Extract the [x, y] coordinate from the center of the cell holding the provided text.  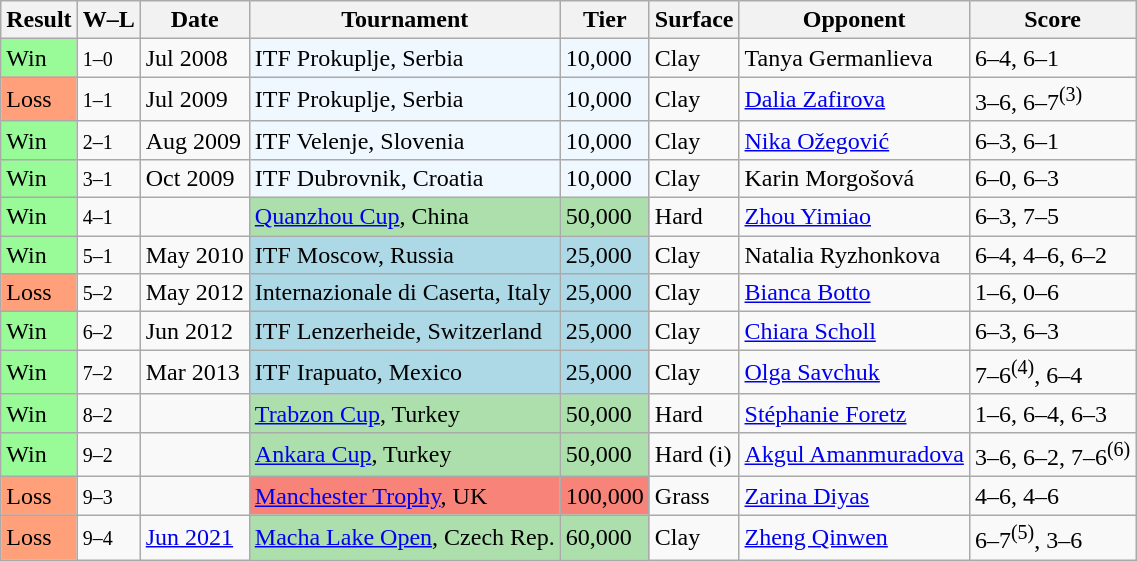
6–4, 6–1 [1052, 58]
ITF Lenzerheide, Switzerland [404, 331]
9–3 [108, 496]
6–3, 7–5 [1052, 217]
6–2 [108, 331]
Chiara Scholl [854, 331]
ITF Moscow, Russia [404, 255]
Tournament [404, 20]
Tanya Germanlieva [854, 58]
3–6, 6–7(3) [1052, 100]
6–3, 6–3 [1052, 331]
100,000 [604, 496]
Nika Ožegović [854, 140]
Karin Morgošová [854, 178]
ITF Dubrovnik, Croatia [404, 178]
Zarina Diyas [854, 496]
Olga Savchuk [854, 372]
Bianca Botto [854, 293]
Internazionale di Caserta, Italy [404, 293]
Stéphanie Foretz [854, 413]
Zheng Qinwen [854, 538]
6–0, 6–3 [1052, 178]
6–3, 6–1 [1052, 140]
Date [194, 20]
Ankara Cup, Turkey [404, 454]
Opponent [854, 20]
Mar 2013 [194, 372]
1–6, 0–6 [1052, 293]
Jul 2009 [194, 100]
Grass [694, 496]
Manchester Trophy, UK [404, 496]
6–4, 4–6, 6–2 [1052, 255]
Tier [604, 20]
Hard (i) [694, 454]
6–7(5), 3–6 [1052, 538]
Oct 2009 [194, 178]
Result [39, 20]
5–2 [108, 293]
Score [1052, 20]
Natalia Ryzhonkova [854, 255]
7–2 [108, 372]
Trabzon Cup, Turkey [404, 413]
Dalia Zafirova [854, 100]
Jun 2012 [194, 331]
May 2012 [194, 293]
Surface [694, 20]
Quanzhou Cup, China [404, 217]
5–1 [108, 255]
3–6, 6–2, 7–6(6) [1052, 454]
8–2 [108, 413]
Aug 2009 [194, 140]
3–1 [108, 178]
Jul 2008 [194, 58]
4–1 [108, 217]
1–1 [108, 100]
1–6, 6–4, 6–3 [1052, 413]
1–0 [108, 58]
2–1 [108, 140]
Akgul Amanmuradova [854, 454]
9–4 [108, 538]
Zhou Yimiao [854, 217]
Macha Lake Open, Czech Rep. [404, 538]
May 2010 [194, 255]
ITF Velenje, Slovenia [404, 140]
W–L [108, 20]
Jun 2021 [194, 538]
7–6(4), 6–4 [1052, 372]
ITF Irapuato, Mexico [404, 372]
4–6, 4–6 [1052, 496]
60,000 [604, 538]
9–2 [108, 454]
